From the cell containing the given text, extract its center point as [x, y] coordinate. 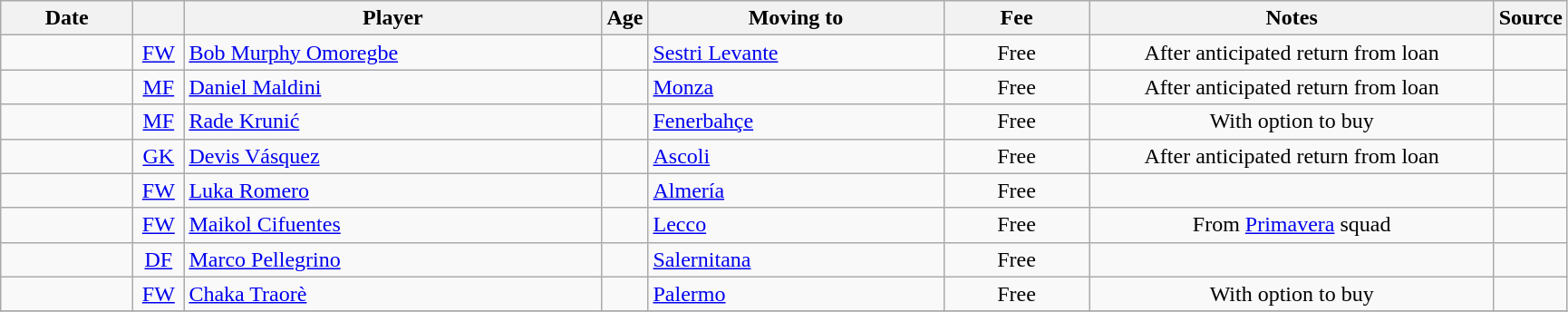
Date [67, 18]
Notes [1292, 18]
Luka Romero [393, 190]
Rade Krunić [393, 122]
Fenerbahçe [796, 122]
Daniel Maldini [393, 87]
Source [1530, 18]
Player [393, 18]
Monza [796, 87]
Lecco [796, 225]
From Primavera squad [1292, 225]
Moving to [796, 18]
Fee [1017, 18]
DF [159, 259]
Salernitana [796, 259]
Chaka Traorè [393, 294]
Sestri Levante [796, 53]
Bob Murphy Omoregbe [393, 53]
Ascoli [796, 156]
GK [159, 156]
Marco Pellegrino [393, 259]
Almería [796, 190]
Devis Vásquez [393, 156]
Palermo [796, 294]
Maikol Cifuentes [393, 225]
Age [625, 18]
